Return the [X, Y] coordinate for the center point of the cell that contains the specified text.  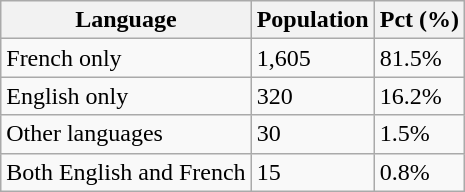
Language [126, 20]
81.5% [419, 58]
1,605 [312, 58]
1.5% [419, 134]
Other languages [126, 134]
16.2% [419, 96]
320 [312, 96]
Both English and French [126, 172]
30 [312, 134]
0.8% [419, 172]
Population [312, 20]
Pct (%) [419, 20]
English only [126, 96]
French only [126, 58]
15 [312, 172]
